Return the (X, Y) coordinate for the center point of the cell that contains the specified text.  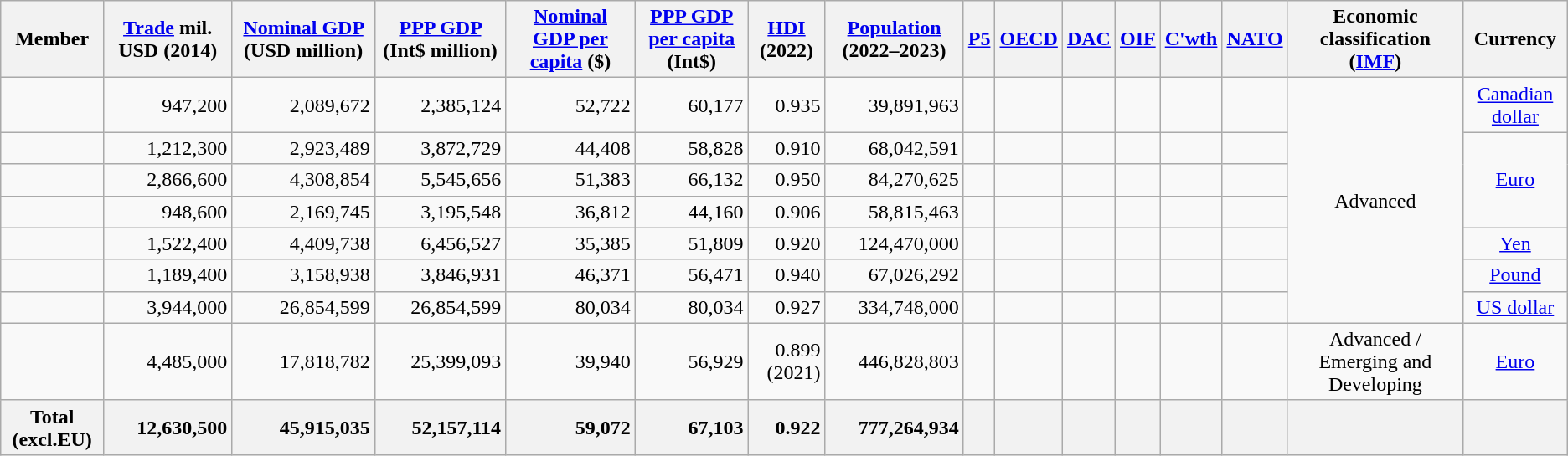
39,891,963 (895, 105)
1,189,400 (168, 275)
Member (52, 39)
Currency (1516, 39)
36,812 (571, 212)
67,026,292 (895, 275)
56,929 (692, 361)
46,371 (571, 275)
0.899 (2021) (787, 361)
Advanced (1375, 201)
52,722 (571, 105)
Yen (1516, 243)
NATO (1255, 39)
446,828,803 (895, 361)
Total (excl.EU) (52, 427)
0.922 (787, 427)
84,270,625 (895, 180)
P5 (979, 39)
51,809 (692, 243)
59,072 (571, 427)
3,846,931 (440, 275)
17,818,782 (303, 361)
66,132 (692, 180)
44,408 (571, 148)
25,399,093 (440, 361)
DAC (1089, 39)
2,866,600 (168, 180)
39,940 (571, 361)
948,600 (168, 212)
0.906 (787, 212)
2,169,745 (303, 212)
PPP GDP per capita (Int$) (692, 39)
Nominal GDP per capita ($) (571, 39)
3,944,000 (168, 307)
67,103 (692, 427)
2,923,489 (303, 148)
44,160 (692, 212)
0.920 (787, 243)
Population (2022–2023) (895, 39)
0.935 (787, 105)
4,485,000 (168, 361)
52,157,114 (440, 427)
58,828 (692, 148)
45,915,035 (303, 427)
Economic classification (IMF) (1375, 39)
HDI (2022) (787, 39)
1,212,300 (168, 148)
Trade mil. USD (2014) (168, 39)
68,042,591 (895, 148)
Canadian dollar (1516, 105)
51,383 (571, 180)
334,748,000 (895, 307)
2,089,672 (303, 105)
56,471 (692, 275)
0.950 (787, 180)
947,200 (168, 105)
58,815,463 (895, 212)
OECD (1029, 39)
124,470,000 (895, 243)
0.927 (787, 307)
PPP GDP (Int$ million) (440, 39)
3,158,938 (303, 275)
0.940 (787, 275)
C'wth (1191, 39)
777,264,934 (895, 427)
1,522,400 (168, 243)
Pound (1516, 275)
2,385,124 (440, 105)
3,872,729 (440, 148)
6,456,527 (440, 243)
35,385 (571, 243)
60,177 (692, 105)
US dollar (1516, 307)
12,630,500 (168, 427)
4,308,854 (303, 180)
3,195,548 (440, 212)
OIF (1137, 39)
0.910 (787, 148)
Advanced / Emerging and Developing (1375, 361)
5,545,656 (440, 180)
4,409,738 (303, 243)
Nominal GDP (USD million) (303, 39)
